Identify which cell holds the provided text, then report its (x, y) central coordinate. 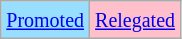
Relegated (136, 20)
Promoted (46, 20)
